From the cell containing the given text, extract its center point as (X, Y) coordinate. 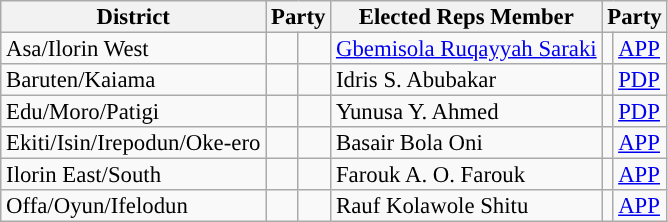
Ilorin East/South (134, 175)
Baruten/Kaiama (134, 80)
Farouk A. O. Farouk (466, 175)
District (134, 17)
Rauf Kolawole Shitu (466, 206)
Gbemisola Ruqayyah Saraki (466, 49)
Basair Bola Oni (466, 143)
Elected Reps Member (466, 17)
Edu/Moro/Patigi (134, 112)
Offa/Oyun/Ifelodun (134, 206)
Asa/Ilorin West (134, 49)
Yunusa Y. Ahmed (466, 112)
Ekiti/Isin/Irepodun/Oke-ero (134, 143)
Idris S. Abubakar (466, 80)
